Extract the [X, Y] coordinate from the center of the cell holding the provided text.  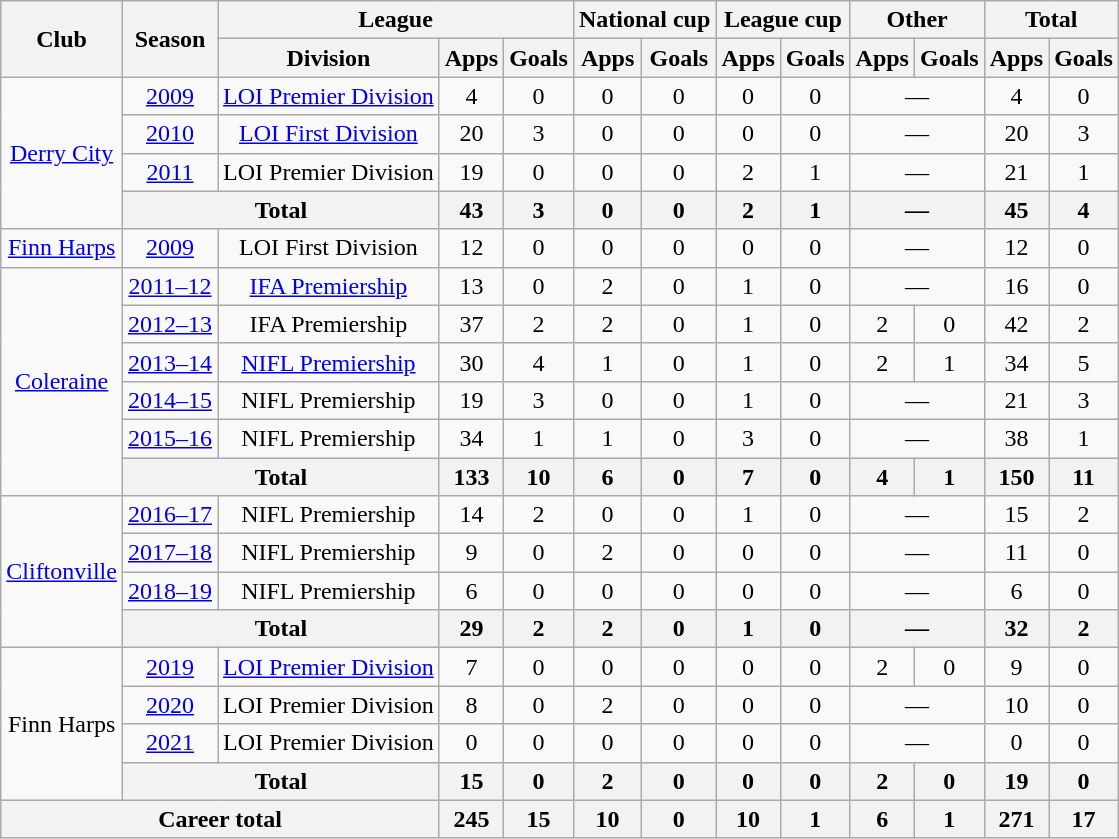
Coleraine [62, 381]
League [396, 20]
45 [1016, 210]
5 [1084, 362]
14 [471, 515]
17 [1084, 819]
Career total [220, 819]
2011–12 [170, 286]
Season [170, 39]
32 [1016, 629]
133 [471, 477]
30 [471, 362]
2017–18 [170, 553]
National cup [644, 20]
16 [1016, 286]
43 [471, 210]
2012–13 [170, 324]
2021 [170, 743]
Cliftonville [62, 572]
Division [329, 58]
Derry City [62, 153]
2015–16 [170, 438]
2020 [170, 705]
2018–19 [170, 591]
2019 [170, 667]
8 [471, 705]
2013–14 [170, 362]
150 [1016, 477]
Other [917, 20]
2010 [170, 134]
38 [1016, 438]
13 [471, 286]
League cup [783, 20]
42 [1016, 324]
245 [471, 819]
29 [471, 629]
2016–17 [170, 515]
Club [62, 39]
271 [1016, 819]
37 [471, 324]
2014–15 [170, 400]
2011 [170, 172]
